Search for the cell housing the specified text and yield its [x, y] center coordinate. 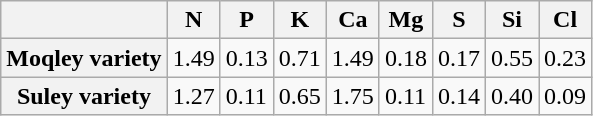
Suley variety [84, 96]
0.65 [300, 96]
K [300, 20]
Mg [406, 20]
0.55 [512, 58]
S [458, 20]
0.14 [458, 96]
0.18 [406, 58]
0.09 [566, 96]
P [246, 20]
0.17 [458, 58]
0.71 [300, 58]
1.75 [352, 96]
1.27 [194, 96]
Moqley variety [84, 58]
Si [512, 20]
0.40 [512, 96]
Ca [352, 20]
0.23 [566, 58]
N [194, 20]
Cl [566, 20]
0.13 [246, 58]
